Determine the (X, Y) coordinate at the center of the cell enclosing the given text.  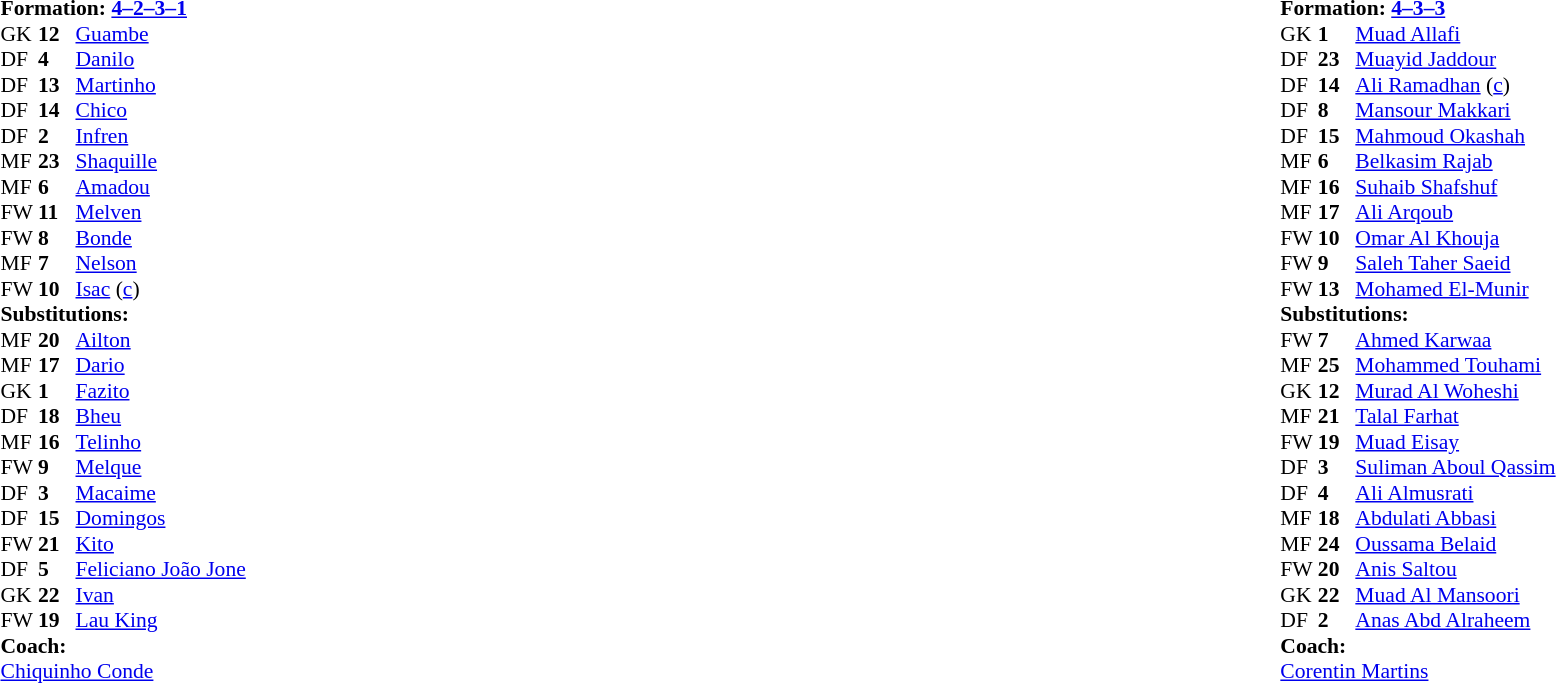
Muad Eisay (1455, 442)
Anas Abd Alraheem (1455, 621)
Kito (161, 544)
Melque (161, 467)
Ahmed Karwaa (1455, 340)
Dario (161, 365)
Ali Almusrati (1455, 493)
Suhaib Shafshuf (1455, 187)
Danilo (161, 59)
Guambe (161, 34)
Saleh Taher Saeid (1455, 263)
Isac (c) (161, 289)
Ivan (161, 595)
Suliman Aboul Qassim (1455, 467)
Feliciano João Jone (161, 569)
Melven (161, 213)
Mohammed Touhami (1455, 365)
Nelson (161, 263)
Muayid Jaddour (1455, 59)
Chico (161, 111)
Mansour Makkari (1455, 111)
Muad Al Mansoori (1455, 595)
25 (1337, 365)
Bheu (161, 417)
5 (57, 569)
Abdulati Abbasi (1455, 519)
Anis Saltou (1455, 569)
Telinho (161, 442)
Talal Farhat (1455, 417)
Oussama Belaid (1455, 544)
Domingos (161, 519)
Lau King (161, 621)
Belkasim Rajab (1455, 161)
Omar Al Khouja (1455, 238)
Martinho (161, 85)
Amadou (161, 187)
Mahmoud Okashah (1455, 136)
Fazito (161, 391)
Bonde (161, 238)
Ali Arqoub (1455, 213)
Shaquille (161, 161)
Macaime (161, 493)
Ailton (161, 340)
Murad Al Woheshi (1455, 391)
Ali Ramadhan (c) (1455, 85)
Infren (161, 136)
Muad Allafi (1455, 34)
24 (1337, 544)
11 (57, 213)
Mohamed El-Munir (1455, 289)
